Provide the (X, Y) coordinate of the cell's center where the given text is located.  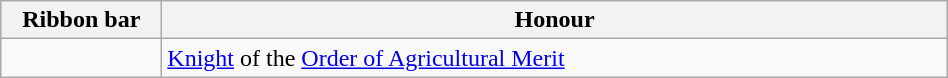
Ribbon bar (82, 20)
Knight of the Order of Agricultural Merit (554, 58)
Honour (554, 20)
